Provide the (X, Y) coordinate of the cell's center where the given text is located.  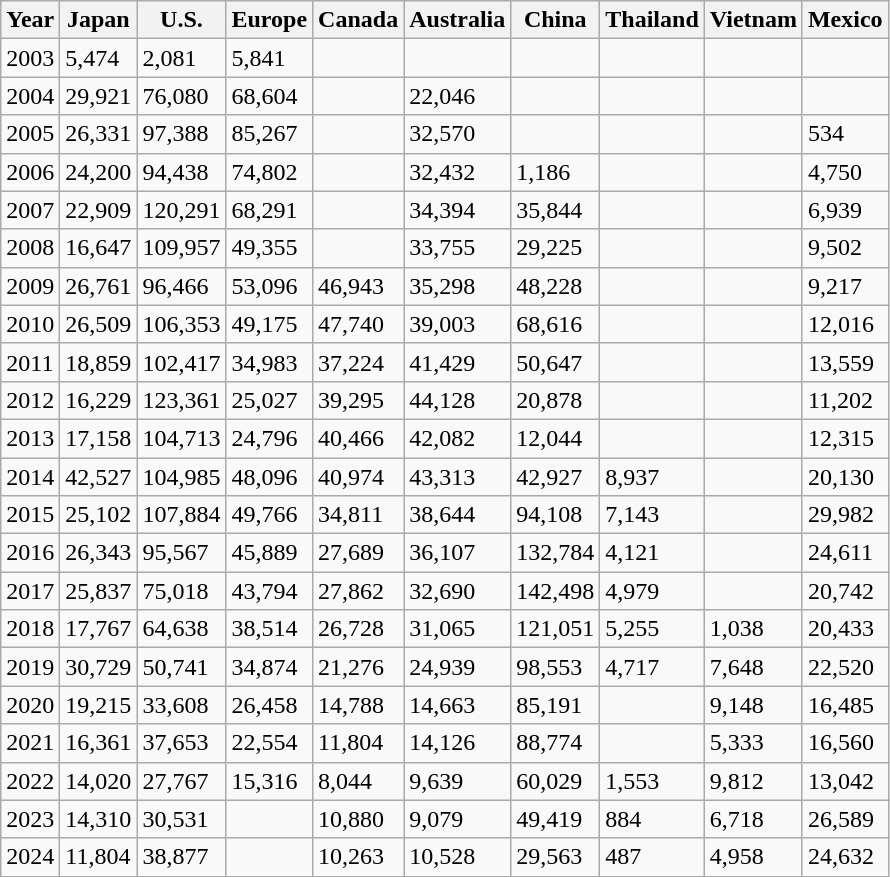
2014 (30, 477)
75,018 (182, 591)
44,128 (458, 400)
49,355 (270, 248)
16,229 (98, 400)
16,361 (98, 743)
14,126 (458, 743)
29,921 (98, 96)
49,175 (270, 324)
Japan (98, 20)
37,224 (358, 362)
38,514 (270, 629)
534 (845, 134)
8,937 (652, 477)
48,096 (270, 477)
13,042 (845, 781)
2012 (30, 400)
20,878 (556, 400)
35,844 (556, 210)
Mexico (845, 20)
29,563 (556, 857)
142,498 (556, 591)
12,044 (556, 438)
China (556, 20)
24,611 (845, 553)
33,755 (458, 248)
2017 (30, 591)
26,728 (358, 629)
68,604 (270, 96)
32,570 (458, 134)
9,148 (753, 705)
4,750 (845, 172)
4,958 (753, 857)
5,255 (652, 629)
2013 (30, 438)
98,553 (556, 667)
2024 (30, 857)
29,982 (845, 515)
39,003 (458, 324)
31,065 (458, 629)
9,079 (458, 819)
42,927 (556, 477)
2016 (30, 553)
12,016 (845, 324)
9,812 (753, 781)
26,343 (98, 553)
40,974 (358, 477)
24,200 (98, 172)
Canada (358, 20)
1,186 (556, 172)
26,331 (98, 134)
37,653 (182, 743)
132,784 (556, 553)
10,528 (458, 857)
11,202 (845, 400)
2018 (30, 629)
50,647 (556, 362)
40,466 (358, 438)
14,663 (458, 705)
2009 (30, 286)
14,788 (358, 705)
1,038 (753, 629)
35,298 (458, 286)
Australia (458, 20)
6,939 (845, 210)
2023 (30, 819)
25,102 (98, 515)
96,466 (182, 286)
24,632 (845, 857)
121,051 (556, 629)
2022 (30, 781)
19,215 (98, 705)
34,874 (270, 667)
53,096 (270, 286)
47,740 (358, 324)
49,766 (270, 515)
20,130 (845, 477)
33,608 (182, 705)
97,388 (182, 134)
34,983 (270, 362)
2003 (30, 58)
5,474 (98, 58)
26,458 (270, 705)
20,742 (845, 591)
32,690 (458, 591)
27,689 (358, 553)
2010 (30, 324)
39,295 (358, 400)
95,567 (182, 553)
26,761 (98, 286)
68,616 (556, 324)
26,589 (845, 819)
884 (652, 819)
29,225 (556, 248)
76,080 (182, 96)
38,644 (458, 515)
5,841 (270, 58)
4,979 (652, 591)
41,429 (458, 362)
94,438 (182, 172)
22,909 (98, 210)
22,520 (845, 667)
Thailand (652, 20)
2020 (30, 705)
2011 (30, 362)
85,267 (270, 134)
10,263 (358, 857)
14,310 (98, 819)
36,107 (458, 553)
7,648 (753, 667)
94,108 (556, 515)
50,741 (182, 667)
17,767 (98, 629)
85,191 (556, 705)
6,718 (753, 819)
2019 (30, 667)
21,276 (358, 667)
9,502 (845, 248)
5,333 (753, 743)
26,509 (98, 324)
34,394 (458, 210)
18,859 (98, 362)
2008 (30, 248)
88,774 (556, 743)
64,638 (182, 629)
9,217 (845, 286)
Europe (270, 20)
34,811 (358, 515)
104,713 (182, 438)
68,291 (270, 210)
27,767 (182, 781)
42,527 (98, 477)
15,316 (270, 781)
45,889 (270, 553)
2,081 (182, 58)
43,794 (270, 591)
Vietnam (753, 20)
14,020 (98, 781)
7,143 (652, 515)
42,082 (458, 438)
30,531 (182, 819)
22,046 (458, 96)
46,943 (358, 286)
2007 (30, 210)
123,361 (182, 400)
30,729 (98, 667)
43,313 (458, 477)
12,315 (845, 438)
74,802 (270, 172)
17,158 (98, 438)
2015 (30, 515)
25,027 (270, 400)
16,647 (98, 248)
38,877 (182, 857)
16,485 (845, 705)
109,957 (182, 248)
487 (652, 857)
102,417 (182, 362)
2004 (30, 96)
4,121 (652, 553)
107,884 (182, 515)
24,939 (458, 667)
25,837 (98, 591)
U.S. (182, 20)
Year (30, 20)
2006 (30, 172)
4,717 (652, 667)
48,228 (556, 286)
24,796 (270, 438)
13,559 (845, 362)
20,433 (845, 629)
32,432 (458, 172)
106,353 (182, 324)
22,554 (270, 743)
120,291 (182, 210)
8,044 (358, 781)
9,639 (458, 781)
104,985 (182, 477)
49,419 (556, 819)
1,553 (652, 781)
2021 (30, 743)
27,862 (358, 591)
60,029 (556, 781)
16,560 (845, 743)
10,880 (358, 819)
2005 (30, 134)
